Search for the cell housing the specified text and yield its [x, y] center coordinate. 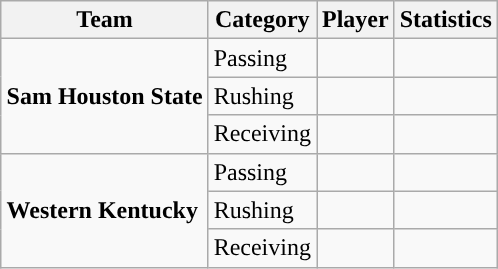
Category [262, 20]
Player [355, 20]
Sam Houston State [104, 96]
Western Kentucky [104, 210]
Team [104, 20]
Statistics [446, 20]
